Identify which cell holds the provided text, then report its (x, y) central coordinate. 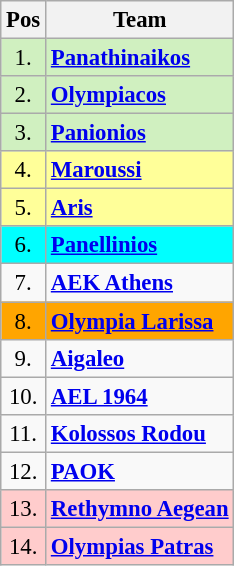
Aigaleo (140, 358)
Olympiacos (140, 95)
AEK Athens (140, 283)
12. (24, 471)
3. (24, 133)
Pos (24, 20)
8. (24, 321)
14. (24, 546)
1. (24, 58)
13. (24, 509)
4. (24, 170)
Maroussi (140, 170)
Panellinios (140, 245)
AEL 1964 (140, 396)
Olympia Larissa (140, 321)
9. (24, 358)
6. (24, 245)
2. (24, 95)
PAOK (140, 471)
5. (24, 208)
Rethymno Aegean (140, 509)
Panionios (140, 133)
10. (24, 396)
11. (24, 433)
Olympias Patras (140, 546)
Panathinaikos (140, 58)
Aris (140, 208)
Team (140, 20)
Kolossos Rodou (140, 433)
7. (24, 283)
